Pinpoint the cell where the given text exists, returning its [X, Y] midpoint coordinate. 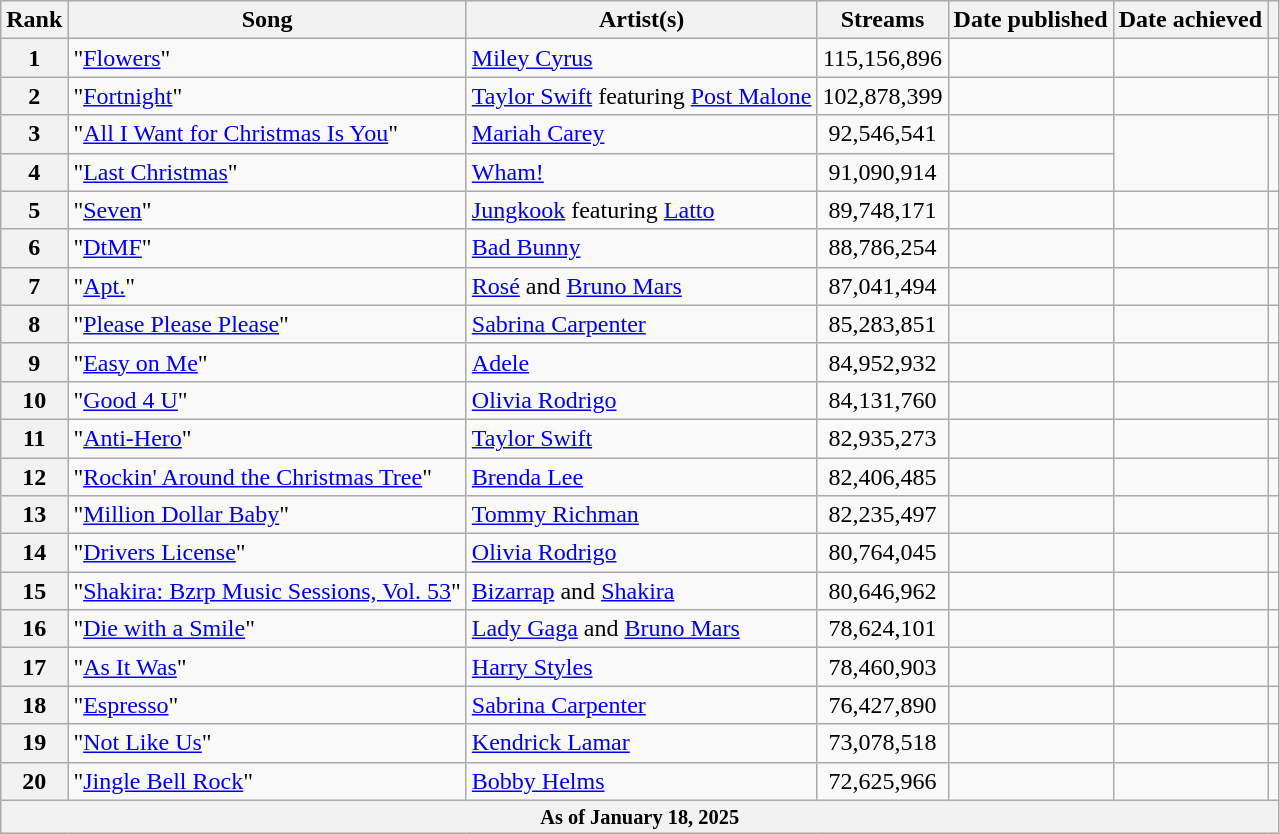
9 [34, 362]
"Espresso" [267, 705]
2 [34, 96]
1 [34, 58]
"Seven" [267, 210]
11 [34, 438]
"Fortnight" [267, 96]
92,546,541 [882, 134]
Kendrick Lamar [642, 743]
16 [34, 629]
"Not Like Us" [267, 743]
"DtMF" [267, 248]
Harry Styles [642, 667]
7 [34, 286]
"Good 4 U" [267, 400]
Jungkook featuring Latto [642, 210]
"Last Christmas" [267, 172]
"Apt." [267, 286]
"Anti-Hero" [267, 438]
"Drivers License" [267, 553]
Date published [1030, 20]
89,748,171 [882, 210]
12 [34, 477]
"Million Dollar Baby" [267, 515]
72,625,966 [882, 781]
80,764,045 [882, 553]
82,935,273 [882, 438]
Miley Cyrus [642, 58]
19 [34, 743]
4 [34, 172]
13 [34, 515]
85,283,851 [882, 324]
78,624,101 [882, 629]
5 [34, 210]
73,078,518 [882, 743]
84,952,932 [882, 362]
Artist(s) [642, 20]
Bizarrap and Shakira [642, 591]
17 [34, 667]
10 [34, 400]
Taylor Swift [642, 438]
Brenda Lee [642, 477]
3 [34, 134]
Date achieved [1190, 20]
"Jingle Bell Rock" [267, 781]
91,090,914 [882, 172]
Mariah Carey [642, 134]
88,786,254 [882, 248]
"Die with a Smile" [267, 629]
Rank [34, 20]
115,156,896 [882, 58]
Adele [642, 362]
Rosé and Bruno Mars [642, 286]
Bad Bunny [642, 248]
102,878,399 [882, 96]
6 [34, 248]
"Flowers" [267, 58]
"Please Please Please" [267, 324]
84,131,760 [882, 400]
Streams [882, 20]
82,235,497 [882, 515]
Song [267, 20]
15 [34, 591]
18 [34, 705]
Wham! [642, 172]
Tommy Richman [642, 515]
"Rockin' Around the Christmas Tree" [267, 477]
"Easy on Me" [267, 362]
82,406,485 [882, 477]
14 [34, 553]
20 [34, 781]
As of January 18, 2025 [640, 817]
78,460,903 [882, 667]
"As It Was" [267, 667]
8 [34, 324]
"All I Want for Christmas Is You" [267, 134]
87,041,494 [882, 286]
"Shakira: Bzrp Music Sessions, Vol. 53" [267, 591]
80,646,962 [882, 591]
76,427,890 [882, 705]
Taylor Swift featuring Post Malone [642, 96]
Lady Gaga and Bruno Mars [642, 629]
Bobby Helms [642, 781]
